Return the (x, y) coordinate for the center point of the cell that contains the specified text.  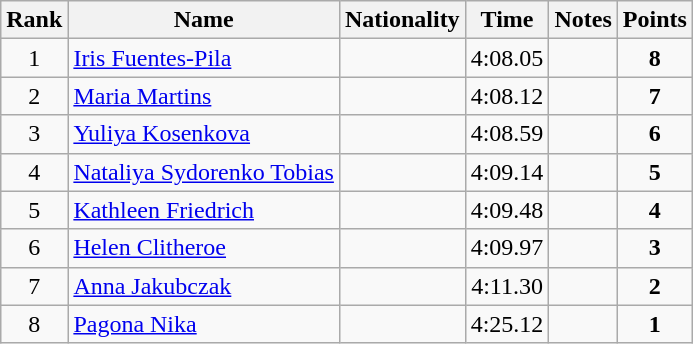
Kathleen Friedrich (204, 210)
Notes (583, 20)
Nationality (402, 20)
Maria Martins (204, 96)
Points (654, 20)
4:08.12 (507, 96)
Anna Jakubczak (204, 286)
Rank (34, 20)
4:09.48 (507, 210)
4:08.59 (507, 134)
4:08.05 (507, 58)
Yuliya Kosenkova (204, 134)
4:11.30 (507, 286)
4:09.97 (507, 248)
Iris Fuentes-Pila (204, 58)
Name (204, 20)
Pagona Nika (204, 324)
Nataliya Sydorenko Tobias (204, 172)
Helen Clitheroe (204, 248)
4:25.12 (507, 324)
Time (507, 20)
4:09.14 (507, 172)
